Capture the cell that displays the provided text and extract its (X, Y) central coordinate. 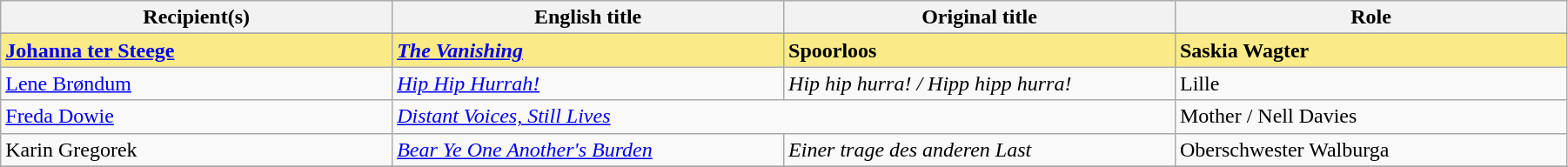
Recipient(s) (197, 17)
Freda Dowie (197, 117)
Lille (1370, 83)
The Vanishing (588, 50)
Role (1370, 17)
Mother / Nell Davies (1370, 117)
Original title (980, 17)
Distant Voices, Still Lives (784, 117)
English title (588, 17)
Lene Brøndum (197, 83)
Hip hip hurra! / Hipp hipp hurra! (980, 83)
Saskia Wagter (1370, 50)
Bear Ye One Another's Burden (588, 150)
Spoorloos (980, 50)
Karin Gregorek (197, 150)
Johanna ter Steege (197, 50)
Hip Hip Hurrah! (588, 83)
Oberschwester Walburga (1370, 150)
Einer trage des anderen Last (980, 150)
